Return (X, Y) of the center of cell containing provided text 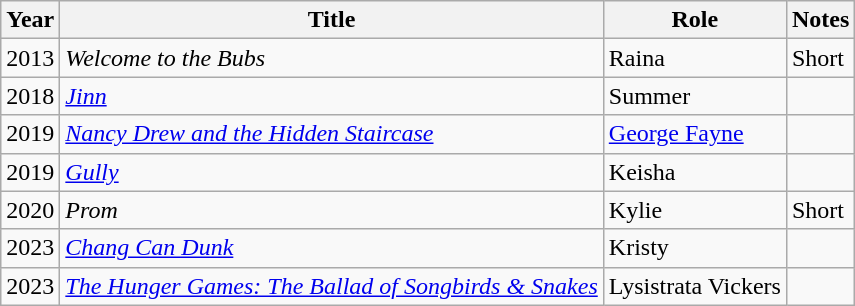
Notes (820, 20)
Chang Can Dunk (332, 248)
2018 (30, 96)
George Fayne (694, 134)
Kylie (694, 210)
2013 (30, 58)
Welcome to the Bubs (332, 58)
Prom (332, 210)
Year (30, 20)
Jinn (332, 96)
Summer (694, 96)
Nancy Drew and the Hidden Staircase (332, 134)
Raina (694, 58)
Kristy (694, 248)
Lysistrata Vickers (694, 286)
Title (332, 20)
Keisha (694, 172)
The Hunger Games: The Ballad of Songbirds & Snakes (332, 286)
2020 (30, 210)
Gully (332, 172)
Role (694, 20)
